From the cell containing the given text, extract its center point as [x, y] coordinate. 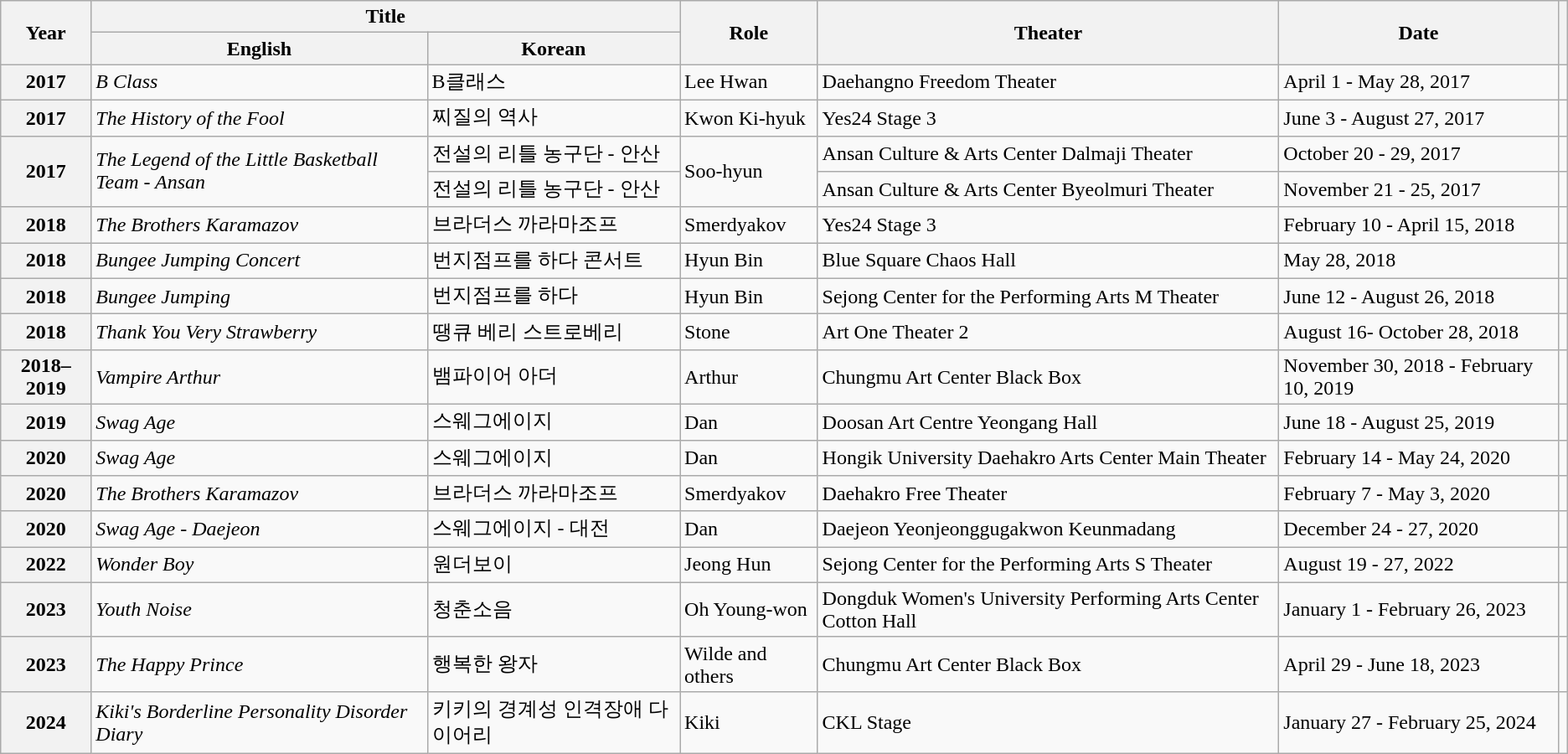
January 1 - February 26, 2023 [1419, 610]
2022 [46, 565]
키키의 경계성 인격장애 다이어리 [554, 722]
June 18 - August 25, 2019 [1419, 422]
Sejong Center for the Performing Arts M Theater [1049, 297]
August 19 - 27, 2022 [1419, 565]
Blue Square Chaos Hall [1049, 261]
Youth Noise [260, 610]
CKL Stage [1049, 722]
Bungee Jumping Concert [260, 261]
찌질의 역사 [554, 117]
Soo-hyun [749, 171]
Title [385, 17]
Wilde and others [749, 664]
Kiki's Borderline Personality Disorder Diary [260, 722]
The Happy Prince [260, 664]
August 16- October 28, 2018 [1419, 332]
Hongik University Daehakro Arts Center Main Theater [1049, 457]
April 29 - June 18, 2023 [1419, 664]
Oh Young-won [749, 610]
The Legend of the Little Basketball Team - Ansan [260, 171]
Korean [554, 49]
English [260, 49]
Stone [749, 332]
October 20 - 29, 2017 [1419, 154]
Date [1419, 33]
번지점프를 하다 [554, 297]
뱀파이어 아더 [554, 377]
February 10 - April 15, 2018 [1419, 225]
Kwon Ki-hyuk [749, 117]
Thank You Very Strawberry [260, 332]
February 7 - May 3, 2020 [1419, 494]
B Class [260, 82]
Daehakro Free Theater [1049, 494]
Jeong Hun [749, 565]
June 3 - August 27, 2017 [1419, 117]
December 24 - 27, 2020 [1419, 529]
Vampire Arthur [260, 377]
Art One Theater 2 [1049, 332]
원더보이 [554, 565]
November 30, 2018 - February 10, 2019 [1419, 377]
Theater [1049, 33]
Wonder Boy [260, 565]
November 21 - 25, 2017 [1419, 189]
The History of the Fool [260, 117]
Kiki [749, 722]
행복한 왕자 [554, 664]
청춘소음 [554, 610]
Sejong Center for the Performing Arts S Theater [1049, 565]
Dongduk Women's University Performing Arts Center Cotton Hall [1049, 610]
Arthur [749, 377]
Ansan Culture & Arts Center Byeolmuri Theater [1049, 189]
Role [749, 33]
January 27 - February 25, 2024 [1419, 722]
2019 [46, 422]
번지점프를 하다 콘서트 [554, 261]
2018–2019 [46, 377]
Swag Age - Daejeon [260, 529]
June 12 - August 26, 2018 [1419, 297]
Year [46, 33]
Daehangno Freedom Theater [1049, 82]
Bungee Jumping [260, 297]
땡큐 베리 스트로베리 [554, 332]
Daejeon Yeonjeonggugakwon Keunmadang [1049, 529]
B클래스 [554, 82]
April 1 - May 28, 2017 [1419, 82]
Lee Hwan [749, 82]
February 14 - May 24, 2020 [1419, 457]
May 28, 2018 [1419, 261]
Doosan Art Centre Yeongang Hall [1049, 422]
2024 [46, 722]
스웨그에이지 - 대전 [554, 529]
Ansan Culture & Arts Center Dalmaji Theater [1049, 154]
